For the text-containing cell, return its midpoint in (x, y) coordinate format. 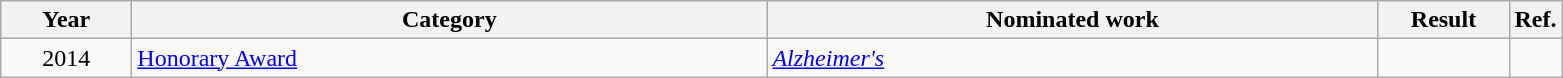
2014 (66, 58)
Result (1444, 20)
Year (66, 20)
Category (450, 20)
Ref. (1536, 20)
Alzheimer's (1072, 58)
Honorary Award (450, 58)
Nominated work (1072, 20)
